Search for the cell housing the specified text and yield its (x, y) center coordinate. 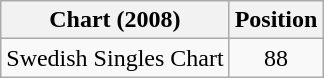
Position (276, 20)
Swedish Singles Chart (115, 58)
88 (276, 58)
Chart (2008) (115, 20)
